Provide the (x, y) coordinate of the cell's center where the given text is located.  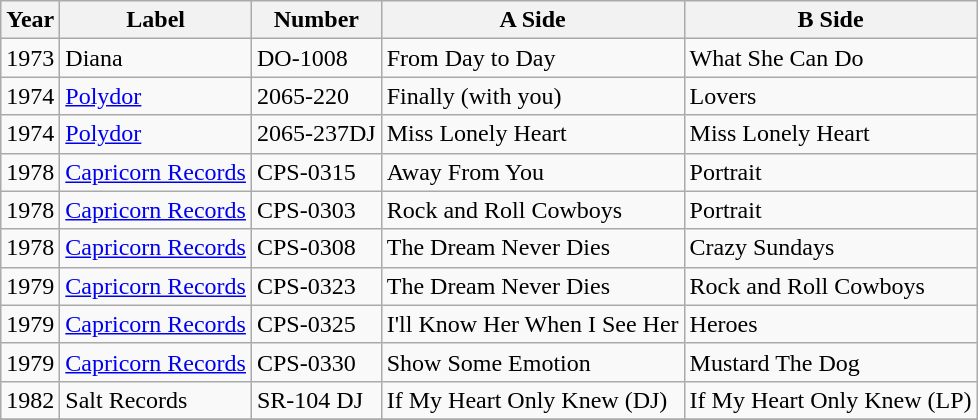
CPS-0315 (316, 172)
Heroes (830, 324)
What She Can Do (830, 58)
1973 (30, 58)
CPS-0303 (316, 210)
If My Heart Only Knew (LP) (830, 400)
SR-104 DJ (316, 400)
Crazy Sundays (830, 248)
B Side (830, 20)
CPS-0325 (316, 324)
Diana (156, 58)
Finally (with you) (532, 96)
If My Heart Only Knew (DJ) (532, 400)
CPS-0308 (316, 248)
A Side (532, 20)
CPS-0323 (316, 286)
From Day to Day (532, 58)
2065-220 (316, 96)
DO-1008 (316, 58)
Mustard The Dog (830, 362)
2065-237DJ (316, 134)
1982 (30, 400)
Away From You (532, 172)
Number (316, 20)
Salt Records (156, 400)
Label (156, 20)
Lovers (830, 96)
CPS-0330 (316, 362)
I'll Know Her When I See Her (532, 324)
Year (30, 20)
Show Some Emotion (532, 362)
